Provide the [x, y] coordinate of the cell's center where the given text is located.  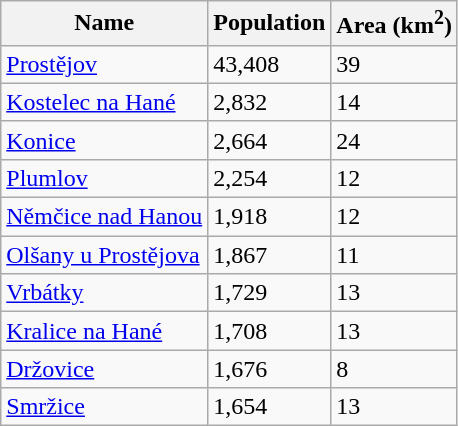
1,729 [270, 293]
Olšany u Prostějova [104, 255]
Population [270, 24]
Vrbátky [104, 293]
Držovice [104, 369]
Němčice nad Hanou [104, 217]
1,708 [270, 331]
14 [394, 102]
24 [394, 140]
1,867 [270, 255]
Plumlov [104, 178]
2,254 [270, 178]
11 [394, 255]
Kralice na Hané [104, 331]
2,832 [270, 102]
Kostelec na Hané [104, 102]
Smržice [104, 407]
Konice [104, 140]
1,918 [270, 217]
8 [394, 369]
Name [104, 24]
2,664 [270, 140]
1,676 [270, 369]
Prostějov [104, 64]
Area (km2) [394, 24]
43,408 [270, 64]
1,654 [270, 407]
39 [394, 64]
